Detect which cell encompasses the target text, then output its [X, Y] center coordinate. 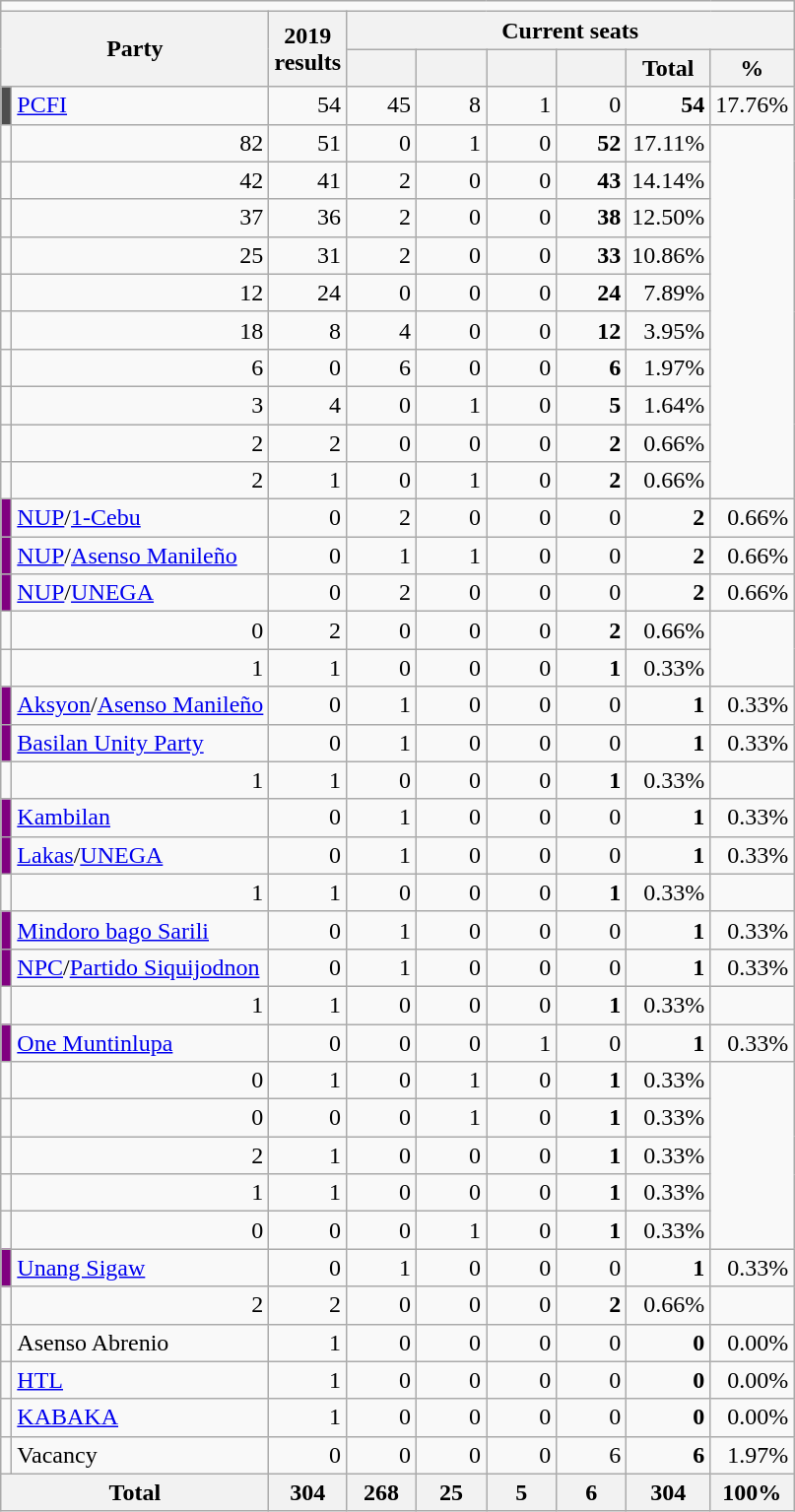
38 [591, 218]
KABAKA [140, 1417]
% [753, 68]
NPC/Partido Siquijodnon [140, 967]
NUP/Asenso Manileño [140, 556]
17.76% [753, 105]
HTL [140, 1380]
7.89% [668, 293]
10.86% [668, 255]
33 [591, 255]
51 [307, 143]
Lakas/UNEGA [140, 855]
18 [140, 330]
Aksyon/Asenso Manileño [140, 705]
45 [382, 105]
Asenso Abrenio [140, 1343]
Kambilan [140, 818]
Party [135, 49]
Vacancy [140, 1455]
52 [591, 143]
36 [307, 218]
3 [140, 405]
NUP/UNEGA [140, 593]
42 [140, 180]
14.14% [668, 180]
268 [382, 1492]
12.50% [668, 218]
Unang Sigaw [140, 1268]
PCFI [140, 105]
100% [753, 1492]
NUP/1-Cebu [140, 518]
37 [140, 218]
82 [140, 143]
2019 results [307, 49]
Mindoro bago Sarili [140, 930]
Basilan Unity Party [140, 743]
3.95% [668, 330]
17.11% [668, 143]
43 [591, 180]
One Muntinlupa [140, 1043]
31 [307, 255]
Current seats [570, 31]
41 [307, 180]
1.64% [668, 405]
